Extract the [x, y] coordinate from the center of the cell holding the provided text.  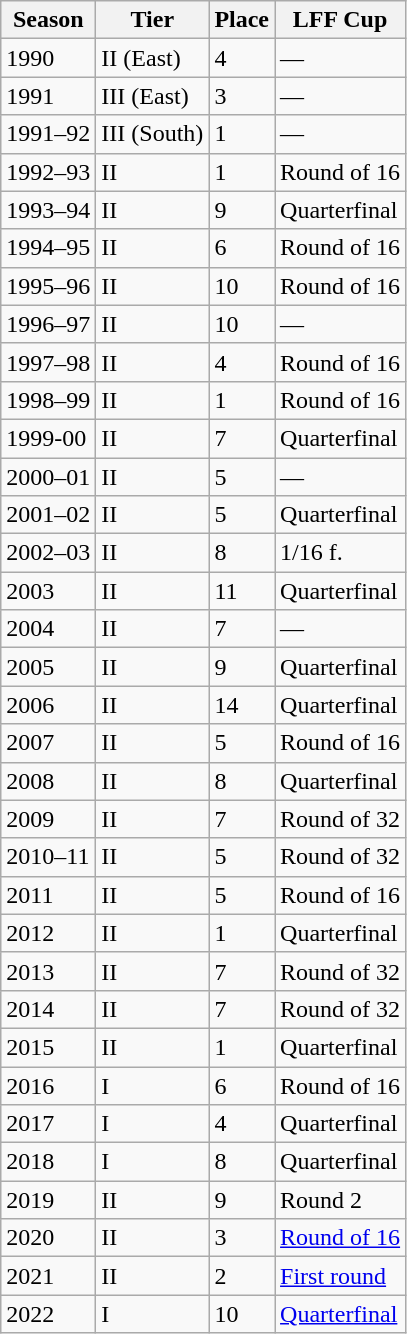
1/16 f. [340, 553]
1991–92 [48, 134]
2005 [48, 667]
1998–99 [48, 400]
1991 [48, 96]
2013 [48, 971]
2020 [48, 1238]
III (South) [152, 134]
1994–95 [48, 248]
LFF Cup [340, 20]
1995–96 [48, 286]
2002–03 [48, 553]
1993–94 [48, 210]
2019 [48, 1200]
2007 [48, 743]
Tier [152, 20]
14 [242, 705]
III (East) [152, 96]
Season [48, 20]
Round 2 [340, 1200]
2014 [48, 1009]
2004 [48, 629]
2003 [48, 591]
2021 [48, 1276]
II (East) [152, 58]
Place [242, 20]
2000–01 [48, 477]
1996–97 [48, 324]
1992–93 [48, 172]
2017 [48, 1124]
2009 [48, 819]
2 [242, 1276]
1997–98 [48, 362]
2022 [48, 1314]
2006 [48, 705]
1990 [48, 58]
2018 [48, 1162]
2010–11 [48, 857]
2008 [48, 781]
2016 [48, 1085]
1999-00 [48, 438]
11 [242, 591]
First round [340, 1276]
2011 [48, 895]
2012 [48, 933]
2015 [48, 1047]
2001–02 [48, 515]
